Identify which cell holds the provided text, then report its [X, Y] central coordinate. 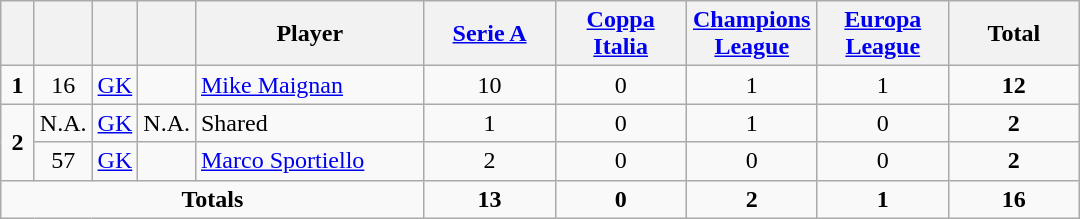
Serie A [490, 34]
Mike Maignan [310, 85]
10 [490, 85]
Shared [310, 123]
Marco Sportiello [310, 161]
13 [490, 199]
Coppa Italia [620, 34]
Europa League [882, 34]
Totals [212, 199]
12 [1014, 85]
Total [1014, 34]
Player [310, 34]
Champions League [752, 34]
57 [63, 161]
